Find where the given text appears and provide that cell's center as (x, y) coordinate. 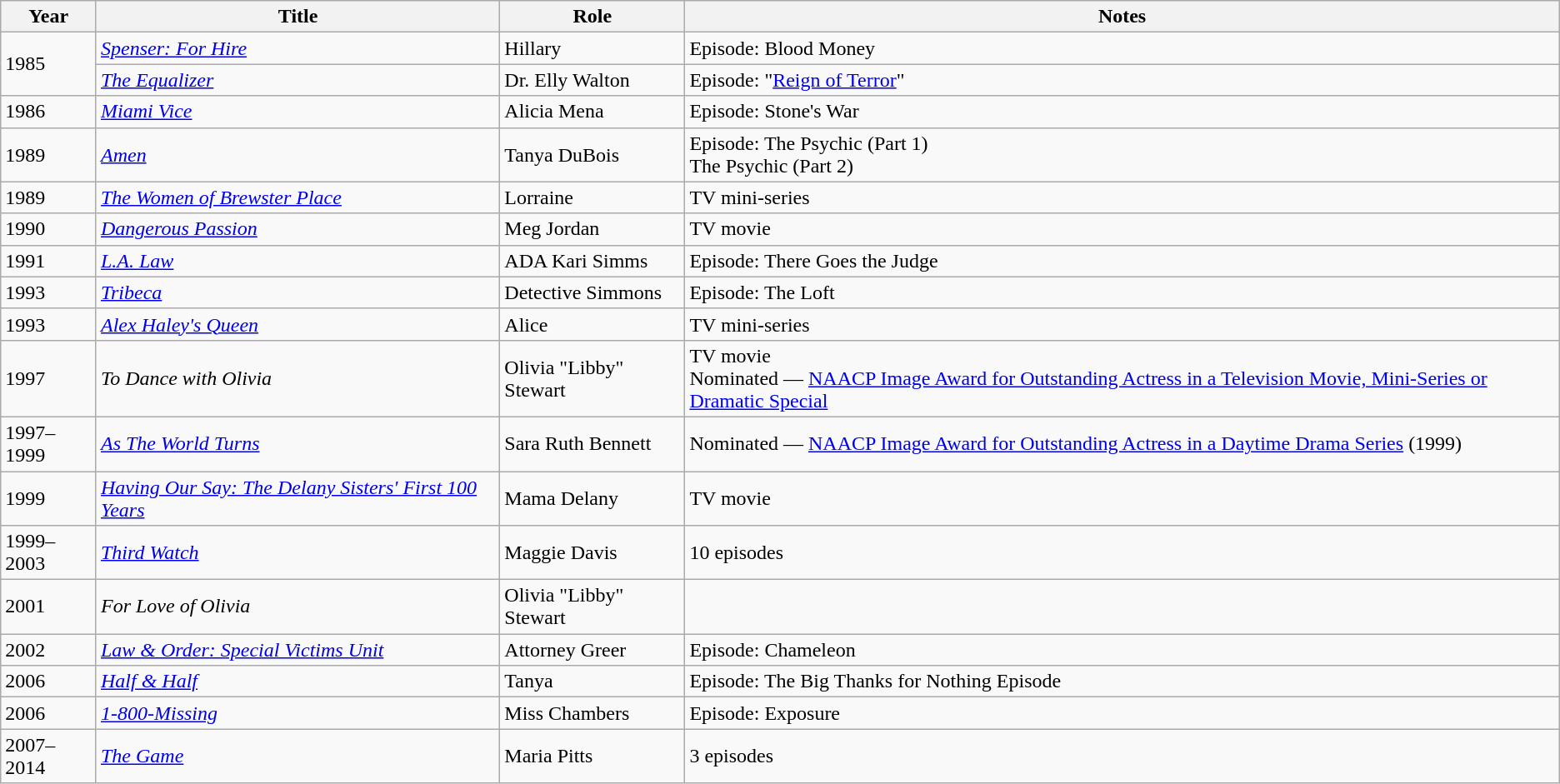
Episode: The Psychic (Part 1) The Psychic (Part 2) (1122, 155)
10 episodes (1122, 553)
The Women of Brewster Place (297, 197)
Miami Vice (297, 112)
TV movieNominated — NAACP Image Award for Outstanding Actress in a Television Movie, Mini-Series or Dramatic Special (1122, 378)
Episode: "Reign of Terror" (1122, 80)
As The World Turns (297, 443)
2007–2014 (48, 757)
Year (48, 17)
Maggie Davis (592, 553)
The Equalizer (297, 80)
Hillary (592, 48)
Episode: Chameleon (1122, 650)
Having Our Say: The Delany Sisters' First 100 Years (297, 498)
For Love of Olivia (297, 607)
Attorney Greer (592, 650)
Miss Chambers (592, 713)
Sara Ruth Bennett (592, 443)
Role (592, 17)
To Dance with Olivia (297, 378)
Half & Half (297, 682)
ADA Kari Simms (592, 261)
Alex Haley's Queen (297, 324)
1997 (48, 378)
Episode: Exposure (1122, 713)
Notes (1122, 17)
1990 (48, 229)
2001 (48, 607)
Third Watch (297, 553)
2002 (48, 650)
1999–2003 (48, 553)
1985 (48, 64)
Dr. Elly Walton (592, 80)
Title (297, 17)
Nominated — NAACP Image Award for Outstanding Actress in a Daytime Drama Series (1999) (1122, 443)
3 episodes (1122, 757)
Mama Delany (592, 498)
Maria Pitts (592, 757)
Meg Jordan (592, 229)
1991 (48, 261)
Tanya DuBois (592, 155)
Tribeca (297, 292)
The Game (297, 757)
Spenser: For Hire (297, 48)
Detective Simmons (592, 292)
Episode: The Loft (1122, 292)
Law & Order: Special Victims Unit (297, 650)
1999 (48, 498)
Episode: Stone's War (1122, 112)
Alice (592, 324)
Amen (297, 155)
Dangerous Passion (297, 229)
1997–1999 (48, 443)
1986 (48, 112)
Episode: Blood Money (1122, 48)
1-800-Missing (297, 713)
Tanya (592, 682)
Episode: The Big Thanks for Nothing Episode (1122, 682)
L.A. Law (297, 261)
Alicia Mena (592, 112)
Lorraine (592, 197)
Episode: There Goes the Judge (1122, 261)
